Extract the [X, Y] coordinate from the center of the cell holding the provided text.  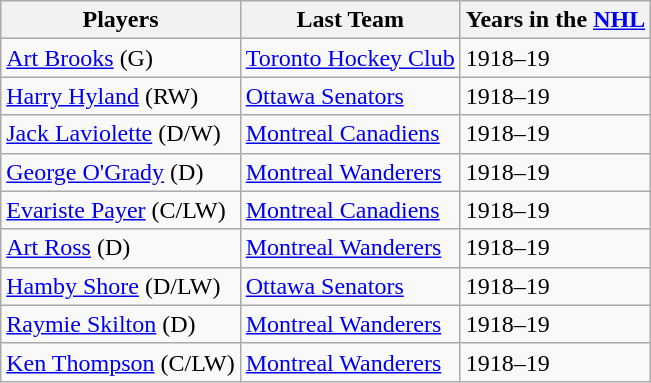
Art Ross (D) [120, 248]
Toronto Hockey Club [350, 58]
Art Brooks (G) [120, 58]
Ken Thompson (C/LW) [120, 362]
Last Team [350, 20]
Harry Hyland (RW) [120, 96]
Players [120, 20]
Jack Laviolette (D/W) [120, 134]
Years in the NHL [555, 20]
George O'Grady (D) [120, 172]
Hamby Shore (D/LW) [120, 286]
Evariste Payer (C/LW) [120, 210]
Raymie Skilton (D) [120, 324]
